Determine the (x, y) coordinate at the center of the cell enclosing the given text.  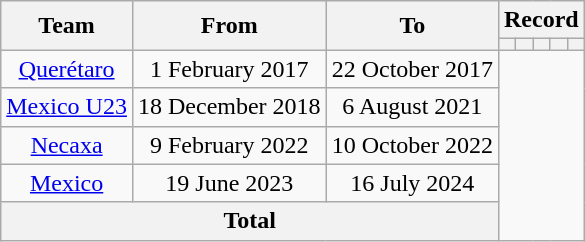
18 December 2018 (229, 107)
10 October 2022 (412, 145)
16 July 2024 (412, 183)
Team (67, 26)
Mexico (67, 183)
Mexico U23 (67, 107)
1 February 2017 (229, 69)
22 October 2017 (412, 69)
Record (541, 20)
6 August 2021 (412, 107)
To (412, 26)
Querétaro (67, 69)
9 February 2022 (229, 145)
Necaxa (67, 145)
From (229, 26)
19 June 2023 (229, 183)
Total (250, 221)
